Pinpoint the cell where the given text exists, returning its [x, y] midpoint coordinate. 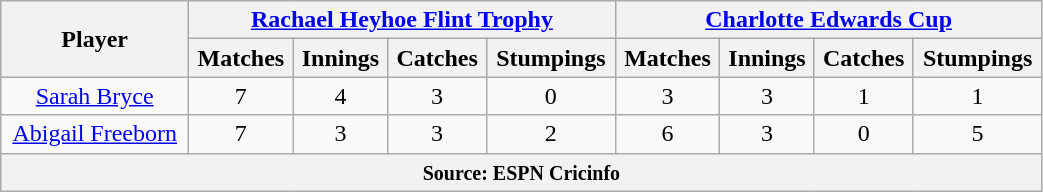
Abigail Freeborn [95, 134]
6 [667, 134]
Rachael Heyhoe Flint Trophy [402, 20]
2 [550, 134]
Sarah Bryce [95, 96]
Player [95, 39]
4 [340, 96]
Charlotte Edwards Cup [828, 20]
5 [978, 134]
Source: ESPN Cricinfo [522, 172]
